Output the [X, Y] coordinate of the center of the cell containing the given text.  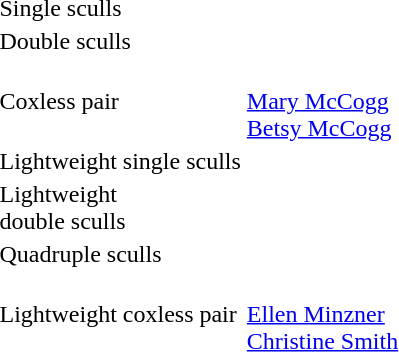
Mary McCoggBetsy McCogg [322, 101]
